Capture the cell that displays the provided text and extract its [X, Y] central coordinate. 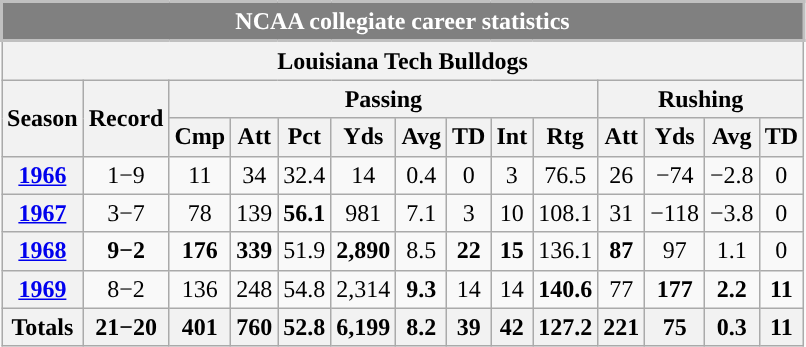
87 [622, 251]
78 [200, 213]
76.5 [566, 175]
176 [200, 251]
34 [254, 175]
108.1 [566, 213]
97 [675, 251]
Season [43, 118]
Cmp [200, 137]
0.4 [422, 175]
42 [512, 327]
39 [469, 327]
Passing [384, 99]
NCAA collegiate career statistics [403, 22]
−118 [675, 213]
1969 [43, 289]
Record [126, 118]
7.1 [422, 213]
760 [254, 327]
8.2 [422, 327]
32.4 [304, 175]
10 [512, 213]
Pct [304, 137]
8−2 [126, 289]
1967 [43, 213]
51.9 [304, 251]
1968 [43, 251]
2,890 [364, 251]
26 [622, 175]
Totals [43, 327]
−3.8 [732, 213]
15 [512, 251]
136 [200, 289]
54.8 [304, 289]
9−2 [126, 251]
31 [622, 213]
21−20 [126, 327]
Int [512, 137]
3−7 [126, 213]
221 [622, 327]
Rtg [566, 137]
−2.8 [732, 175]
9.3 [422, 289]
75 [675, 327]
1966 [43, 175]
−74 [675, 175]
8.5 [422, 251]
140.6 [566, 289]
136.1 [566, 251]
77 [622, 289]
981 [364, 213]
401 [200, 327]
52.8 [304, 327]
2,314 [364, 289]
339 [254, 251]
22 [469, 251]
56.1 [304, 213]
2.2 [732, 289]
1−9 [126, 175]
177 [675, 289]
0.3 [732, 327]
139 [254, 213]
1.1 [732, 251]
Louisiana Tech Bulldogs [403, 60]
248 [254, 289]
Rushing [701, 99]
127.2 [566, 327]
6,199 [364, 327]
